Locate the cell with the specified text and output its (X, Y) center coordinate. 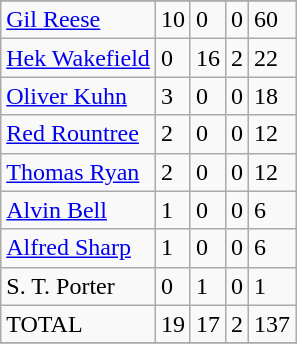
17 (208, 324)
137 (272, 324)
Alfred Sharp (78, 248)
S. T. Porter (78, 286)
Red Rountree (78, 134)
22 (272, 58)
3 (172, 96)
10 (172, 20)
60 (272, 20)
Hek Wakefield (78, 58)
Thomas Ryan (78, 172)
19 (172, 324)
Gil Reese (78, 20)
Oliver Kuhn (78, 96)
18 (272, 96)
16 (208, 58)
Alvin Bell (78, 210)
TOTAL (78, 324)
